Pinpoint the cell where the given text exists, returning its (X, Y) midpoint coordinate. 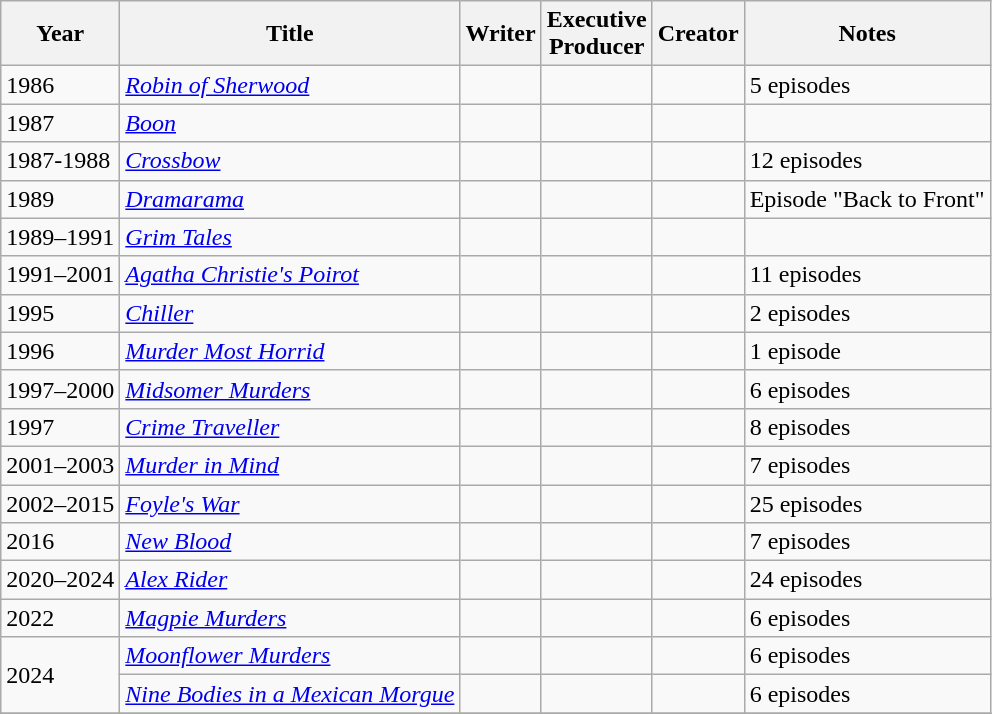
Chiller (290, 313)
New Blood (290, 542)
Agatha Christie's Poirot (290, 275)
1 episode (867, 351)
ExecutiveProducer (596, 34)
1987-1988 (60, 161)
2020–2024 (60, 580)
1991–2001 (60, 275)
8 episodes (867, 427)
Title (290, 34)
24 episodes (867, 580)
Midsomer Murders (290, 389)
Murder Most Horrid (290, 351)
Writer (500, 34)
2002–2015 (60, 503)
1989–1991 (60, 237)
Notes (867, 34)
Magpie Murders (290, 618)
Moonflower Murders (290, 656)
2 episodes (867, 313)
1996 (60, 351)
Nine Bodies in a Mexican Morgue (290, 694)
1997 (60, 427)
Murder in Mind (290, 465)
2001–2003 (60, 465)
Grim Tales (290, 237)
1986 (60, 85)
25 episodes (867, 503)
1997–2000 (60, 389)
2022 (60, 618)
Boon (290, 123)
Episode "Back to Front" (867, 199)
1989 (60, 199)
Dramarama (290, 199)
2024 (60, 675)
Alex Rider (290, 580)
2016 (60, 542)
Robin of Sherwood (290, 85)
Foyle's War (290, 503)
11 episodes (867, 275)
Crime Traveller (290, 427)
1995 (60, 313)
Crossbow (290, 161)
Creator (698, 34)
12 episodes (867, 161)
Year (60, 34)
1987 (60, 123)
5 episodes (867, 85)
